Capture the cell that displays the provided text and extract its (X, Y) central coordinate. 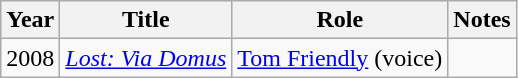
Notes (482, 20)
2008 (30, 58)
Lost: Via Domus (146, 58)
Year (30, 20)
Role (340, 20)
Title (146, 20)
Tom Friendly (voice) (340, 58)
